Detect which cell encompasses the target text, then output its (x, y) center coordinate. 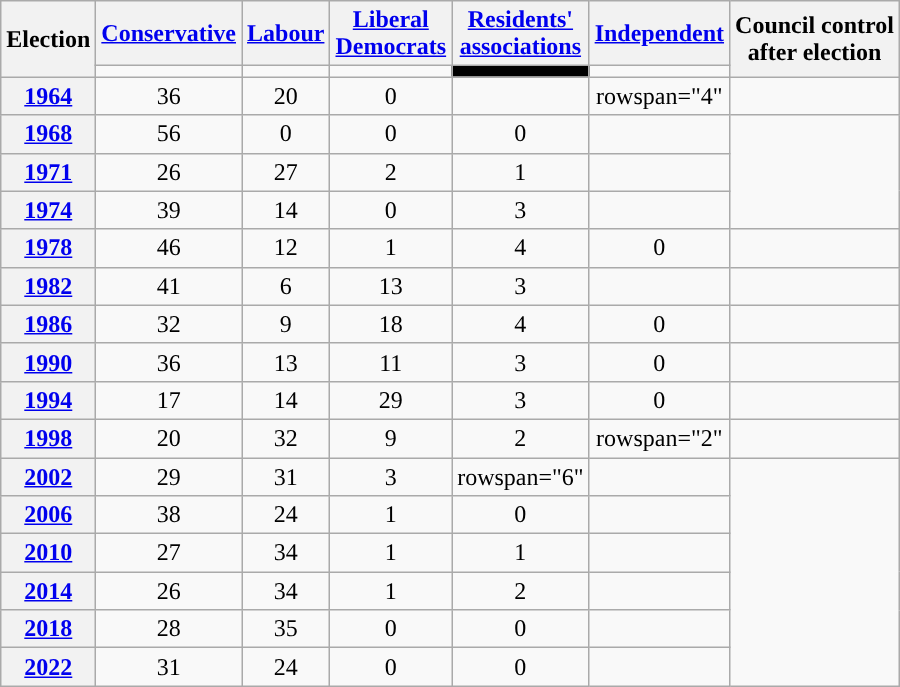
Liberal Democrats (391, 34)
rowspan="2" (659, 438)
1964 (48, 96)
1978 (48, 248)
Council controlafter election (815, 39)
1990 (48, 362)
rowspan="6" (521, 477)
18 (391, 324)
2002 (48, 477)
Labour (286, 34)
12 (286, 248)
Residents' associations (521, 34)
Independent (659, 34)
46 (169, 248)
41 (169, 286)
1971 (48, 172)
17 (169, 400)
35 (286, 629)
1982 (48, 286)
2010 (48, 553)
1974 (48, 210)
11 (391, 362)
28 (169, 629)
38 (169, 515)
Election (48, 39)
rowspan="4" (659, 96)
2022 (48, 667)
1998 (48, 438)
Conservative (169, 34)
39 (169, 210)
56 (169, 134)
1968 (48, 134)
2018 (48, 629)
1994 (48, 400)
1986 (48, 324)
6 (286, 286)
2014 (48, 591)
2006 (48, 515)
